Return the (x, y) coordinate for the center point of the cell that contains the specified text.  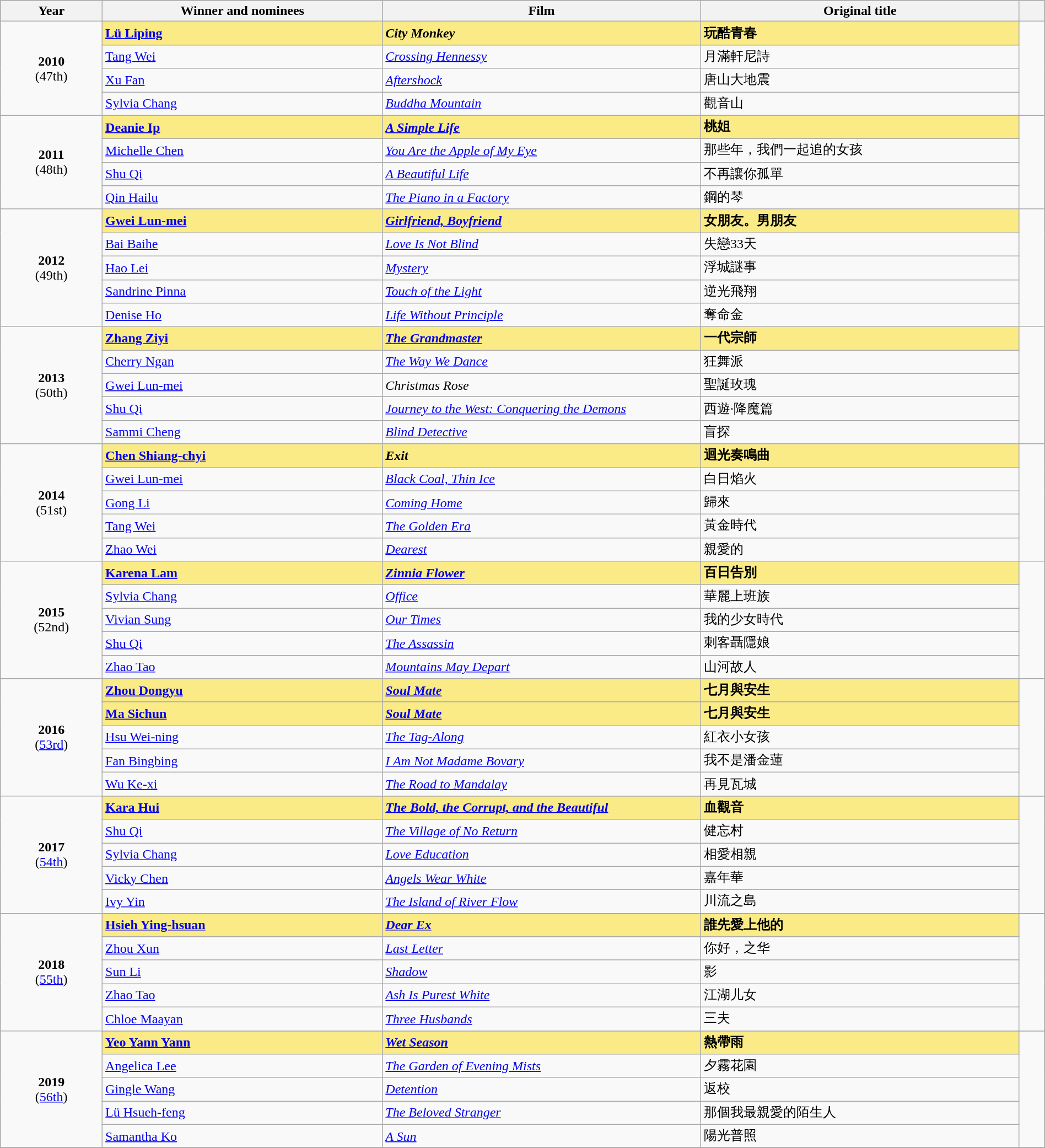
The Assassin (542, 643)
Ivy Yin (243, 902)
Black Coal, Thin Ice (542, 480)
Original title (860, 11)
三夫 (860, 1019)
不再讓你孤單 (860, 174)
桃姐 (860, 127)
失戀33天 (860, 245)
Office (542, 597)
The Road to Mandalay (542, 784)
Deanie Ip (243, 127)
A Simple Life (542, 127)
Karena Lam (243, 573)
Hsieh Ying-hsuan (243, 925)
Zhang Ziyi (243, 339)
The Beloved Stranger (542, 1113)
逆光飛翔 (860, 291)
我的少女時代 (860, 620)
The Bold, the Corrupt, and the Beautiful (542, 807)
盲探 (860, 432)
陽光普照 (860, 1136)
Year (52, 11)
Zinnia Flower (542, 573)
The Grandmaster (542, 339)
Hao Lei (243, 268)
The Way We Dance (542, 362)
Cherry Ngan (243, 362)
Wu Ke-xi (243, 784)
2019(56th) (52, 1090)
再見瓦城 (860, 784)
Sammi Cheng (243, 432)
Film (542, 11)
Yeo Yann Yann (243, 1042)
西遊·降魔篇 (860, 409)
狂舞派 (860, 362)
2010(47th) (52, 68)
Hsu Wei-ning (243, 738)
Sun Li (243, 972)
The Piano in a Factory (542, 197)
City Monkey (542, 33)
山河故人 (860, 667)
Girlfriend, Boyfriend (542, 221)
Zhou Dongyu (243, 690)
Kara Hui (243, 807)
A Sun (542, 1136)
那個我最親愛的陌生人 (860, 1113)
玩酷青春 (860, 33)
江湖儿女 (860, 996)
紅衣小女孩 (860, 738)
Three Husbands (542, 1019)
Angels Wear White (542, 878)
親愛的 (860, 549)
2016(53rd) (52, 738)
Xu Fan (243, 81)
Love Education (542, 855)
誰先愛上他的 (860, 925)
The Island of River Flow (542, 902)
Samantha Ko (243, 1136)
Blind Detective (542, 432)
2013(50th) (52, 385)
2014(51st) (52, 503)
Winner and nominees (243, 11)
Coming Home (542, 503)
2012(49th) (52, 268)
歸來 (860, 503)
你好，之华 (860, 948)
月滿軒尼詩 (860, 56)
迴光奏鳴曲 (860, 455)
唐山大地震 (860, 81)
百日告別 (860, 573)
Wet Season (542, 1042)
夕霧花園 (860, 1066)
Denise Ho (243, 315)
Lü Liping (243, 33)
Michelle Chen (243, 151)
Ash Is Purest White (542, 996)
Dearest (542, 549)
黃金時代 (860, 526)
Vivian Sung (243, 620)
2011(48th) (52, 162)
Sandrine Pinna (243, 291)
Christmas Rose (542, 385)
Gong Li (243, 503)
I Am Not Madame Bovary (542, 761)
一代宗師 (860, 339)
Qin Hailu (243, 197)
You Are the Apple of My Eye (542, 151)
Angelica Lee (243, 1066)
Aftershock (542, 81)
A Beautiful Life (542, 174)
血觀音 (860, 807)
2018(55th) (52, 972)
Mountains May Depart (542, 667)
華麗上班族 (860, 597)
Touch of the Light (542, 291)
Gingle Wang (243, 1090)
Zhao Wei (243, 549)
嘉年華 (860, 878)
那些年，我們一起追的女孩 (860, 151)
熱帶雨 (860, 1042)
浮城謎事 (860, 268)
Crossing Hennessy (542, 56)
白日焰火 (860, 480)
我不是潘金蓮 (860, 761)
Last Letter (542, 948)
相愛相親 (860, 855)
奪命金 (860, 315)
The Tag-Along (542, 738)
Vicky Chen (243, 878)
Chen Shiang-chyi (243, 455)
返校 (860, 1090)
Fan Bingbing (243, 761)
The Golden Era (542, 526)
2015(52nd) (52, 620)
Chloe Maayan (243, 1019)
鋼的琴 (860, 197)
Detention (542, 1090)
Mystery (542, 268)
Shadow (542, 972)
Our Times (542, 620)
Zhou Xun (243, 948)
Lü Hsueh-feng (243, 1113)
女朋友。男朋友 (860, 221)
Ma Sichun (243, 714)
Love Is Not Blind (542, 245)
聖誕玫瑰 (860, 385)
健忘村 (860, 832)
Buddha Mountain (542, 104)
Journey to the West: Conquering the Demons (542, 409)
Exit (542, 455)
Dear Ex (542, 925)
2017(54th) (52, 855)
川流之島 (860, 902)
The Garden of Evening Mists (542, 1066)
刺客聶隱娘 (860, 643)
The Village of No Return (542, 832)
Bai Baihe (243, 245)
觀音山 (860, 104)
Life Without Principle (542, 315)
影 (860, 972)
